From the cell containing the given text, extract its center point as (x, y) coordinate. 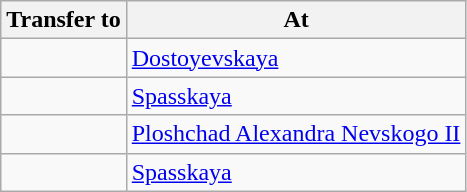
Dostoyevskaya (296, 58)
At (296, 20)
Transfer to (64, 20)
Ploshchad Alexandra Nevskogo II (296, 134)
